Return the (X, Y) coordinate for the center point of the cell that contains the specified text.  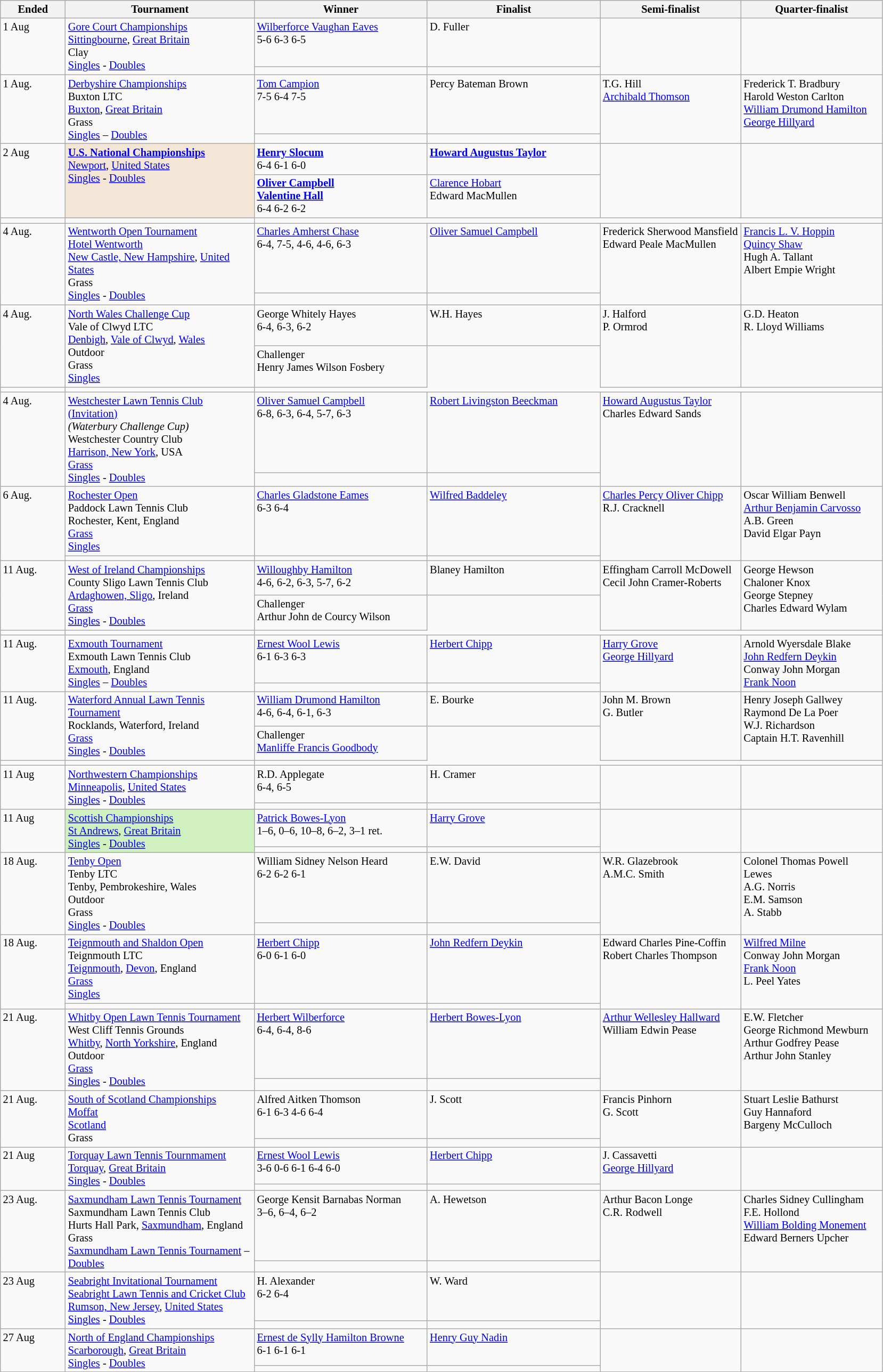
George Hewson Chaloner Knox George Stepney Charles Edward Wylam (812, 595)
Torquay Lawn Tennis TournmamentTorquay, Great BritainSingles - Doubles (160, 1168)
Howard Augustus Taylor Charles Edward Sands (671, 439)
North Wales Challenge CupVale of Clwyd LTCDenbigh, Vale of Clwyd, WalesOutdoorGrassSingles (160, 346)
Arthur Bacon Longe C.R. Rodwell (671, 1231)
Saxmundham Lawn Tennis TournamentSaxmundham Lawn Tennis ClubHurts Hall Park, Saxmundham, EnglandGrassSaxmundham Lawn Tennis Tournament – Doubles (160, 1231)
H. Cramer (513, 784)
R.D. Applegate6-4, 6-5 (341, 784)
Willoughby Hamilton 4-6, 6-2, 6-3, 5-7, 6-2 (341, 578)
Finalist (513, 9)
Quarter-finalist (812, 9)
Francis Pinhorn G. Scott (671, 1118)
Oscar William Benwell Arthur Benjamin Carvosso A.B. Green David Elgar Payn (812, 523)
Charles Gladstone Eames6-3 6-4 (341, 521)
23 Aug. (33, 1231)
2 Aug (33, 180)
Henry Joseph Gallwey Raymond De La Poer W.J. Richardson Captain H.T. Ravenhill (812, 726)
27 Aug (33, 1350)
Ernest de Sylly Hamilton Browne6-1 6-1 6-1 (341, 1347)
Wilberforce Vaughan Eaves5-6 6-3 6-5 (341, 42)
Ernest Wool Lewis6-1 6-3 6-3 (341, 659)
Charles Amherst Chase6-4, 7-5, 4-6, 4-6, 6-3 (341, 258)
George Whitely Hayes6-4, 6-3, 6-2 (341, 325)
Arthur Wellesley Hallward William Edwin Pease (671, 1050)
W. Ward (513, 1296)
A. Hewetson (513, 1225)
G.D. Heaton R. Lloyd Williams (812, 346)
W.R. Glazebrook A.M.C. Smith (671, 894)
Gore Court Championships Sittingbourne, Great BritainClaySingles - Doubles (160, 46)
W.H. Hayes (513, 325)
Oliver Campbell Valentine Hall6-4 6-2 6-2 (341, 196)
Patrick Bowes-Lyon 1–6, 0–6, 10–8, 6–2, 3–1 ret. (341, 827)
William Drumond Hamilton 4-6, 6-4, 6-1, 6-3 (341, 709)
23 Aug (33, 1300)
6 Aug. (33, 523)
Wilfred Milne Conway John Morgan Frank Noon L. Peel Yates (812, 971)
Alfred Aitken Thomson6-1 6-3 4-6 6-4 (341, 1114)
21 Aug (33, 1168)
Challenger Manliffe Francis Goodbody (341, 743)
Blaney Hamilton (513, 578)
Henry Guy Nadin (513, 1347)
1 Aug (33, 46)
Ernest Wool Lewis3-6 0-6 6-1 6-4 6-0 (341, 1165)
Ended (33, 9)
Semi-finalist (671, 9)
Oliver Samuel Campbell (513, 258)
Charles Percy Oliver Chipp R.J. Cracknell (671, 523)
1 Aug. (33, 109)
Wentworth Open Tournament Hotel WentworthNew Castle, New Hampshire, United StatesGrass Singles - Doubles (160, 264)
Seabright Invitational TournamentSeabright Lawn Tennis and Cricket ClubRumson, New Jersey, United StatesSingles - Doubles (160, 1300)
Harry Grove (513, 827)
Derbyshire ChampionshipsBuxton LTCBuxton, Great BritainGrassSingles – Doubles (160, 109)
Robert Livingston Beeckman (513, 432)
Edward Charles Pine-Coffin Robert Charles Thompson (671, 971)
D. Fuller (513, 42)
Winner (341, 9)
Howard Augustus Taylor (513, 159)
Henry Slocum6-4 6-1 6-0 (341, 159)
Waterford Annual Lawn Tennis TournamentRocklands, Waterford, IrelandGrass Singles - Doubles (160, 726)
Frederick T. Bradbury Harold Weston Carlton William Drumond Hamilton George Hillyard (812, 109)
Effingham Carroll McDowell Cecil John Cramer-Roberts (671, 595)
William Sidney Nelson Heard6-2 6-2 6-1 (341, 888)
E. Bourke (513, 709)
J. Scott (513, 1114)
Herbert Wilberforce6-4, 6-4, 8-6 (341, 1044)
Oliver Samuel Campbell6-8, 6-3, 6-4, 5-7, 6-3 (341, 432)
North of England Championships Scarborough, Great BritainSingles - Doubles (160, 1350)
Tournament (160, 9)
Charles Sidney Cullingham F.E. Hollond William Bolding Monement Edward Berners Upcher (812, 1231)
Frederick Sherwood Mansfield Edward Peale MacMullen (671, 264)
Whitby Open Lawn Tennis TournamentWest Cliff Tennis GroundsWhitby, North Yorkshire, EnglandOutdoorGrassSingles - Doubles (160, 1050)
Scottish Championships St Andrews, Great BritainSingles - Doubles (160, 831)
Exmouth TournamentExmouth Lawn Tennis ClubExmouth, EnglandSingles – Doubles (160, 663)
John M. Brown G. Butler (671, 726)
Colonel Thomas Powell Lewes A.G. Norris E.M. Samson A. Stabb (812, 894)
Harry Grove George Hillyard (671, 663)
Clarence Hobart Edward MacMullen (513, 196)
Herbert Chipp6-0 6-1 6-0 (341, 969)
Teignmouth and Shaldon OpenTeignmouth LTCTeignmouth, Devon, EnglandGrass Singles (160, 969)
E.W. Fletcher George Richmond Mewburn Arthur Godfrey Pease Arthur John Stanley (812, 1050)
J. Cassavetti George Hillyard (671, 1168)
Westchester Lawn Tennis Club (Invitation)(Waterbury Challenge Cup)Westchester Country ClubHarrison, New York, USAGrassSingles - Doubles (160, 439)
T.G. Hill Archibald Thomson (671, 109)
Tenby OpenTenby LTCTenby, Pembrokeshire, WalesOutdoorGrassSingles - Doubles (160, 894)
J. Halford P. Ormrod (671, 346)
H. Alexander6-2 6-4 (341, 1296)
Percy Bateman Brown (513, 104)
West of Ireland ChampionshipsCounty Sligo Lawn Tennis ClubArdaghowen, Sligo, IrelandGrass Singles - Doubles (160, 595)
John Redfern Deykin (513, 969)
Francis L. V. Hoppin Quincy Shaw Hugh A. Tallant Albert Empie Wright (812, 264)
Tom Campion7-5 6-4 7-5 (341, 104)
Rochester OpenPaddock Lawn Tennis ClubRochester, Kent, EnglandGrass Singles (160, 521)
Wilfred Baddeley (513, 521)
Challenger Henry James Wilson Fosbery (341, 367)
U.S. National Championships Newport, United StatesSingles - Doubles (160, 180)
Herbert Bowes-Lyon (513, 1044)
George Kensit Barnabas Norman3–6, 6–4, 6–2 (341, 1225)
Northwestern ChampionshipsMinneapolis, United StatesSingles - Doubles (160, 787)
Stuart Leslie Bathurst Guy Hannaford Bargeny McCulloch (812, 1118)
E.W. David (513, 888)
Arnold Wyersdale Blake John Redfern Deykin Conway John Morgan Frank Noon (812, 663)
South of Scotland ChampionshipsMoffat ScotlandGrass (160, 1118)
Challenger Arthur John de Courcy Wilson (341, 613)
